Find where the given text appears and provide that cell's center as [x, y] coordinate. 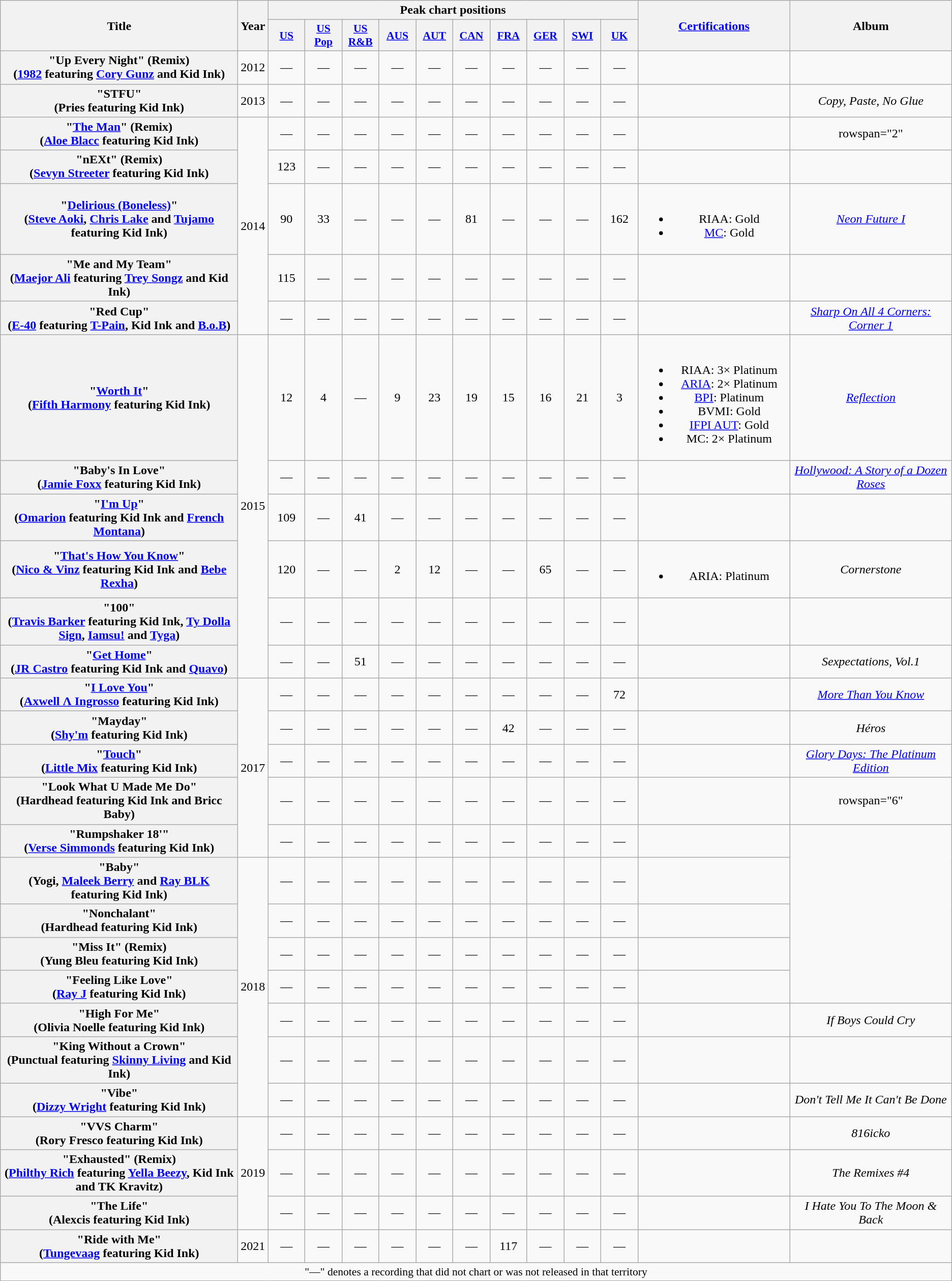
2019 [253, 1173]
"nEXt" (Remix)(Sevyn Streeter featuring Kid Ink) [119, 167]
"High For Me"(Olivia Noelle featuring Kid Ink) [119, 1020]
51 [360, 661]
USR&B [360, 36]
Title [119, 25]
9 [398, 397]
Cornerstone [871, 570]
Reflection [871, 397]
2013 [253, 101]
"That's How You Know"(Nico & Vinz featuring Kid Ink and Bebe Rexha) [119, 570]
"I Love You"(Axwell Λ Ingrosso featuring Kid Ink) [119, 695]
Hollywood: A Story of a Dozen Roses [871, 477]
CAN [472, 36]
19 [472, 397]
"I'm Up"(Omarion featuring Kid Ink and French Montana) [119, 517]
81 [472, 219]
2015 [253, 506]
117 [509, 1246]
"King Without a Crown"(Punctual featuring Skinny Living and Kid Ink) [119, 1060]
"Me and My Team"(Maejor Ali featuring Trey Songz and Kid Ink) [119, 278]
RIAA: GoldMC: Gold [714, 219]
"—" denotes a recording that did not chart or was not released in that territory [476, 1272]
RIAA: 3× PlatinumARIA: 2× PlatinumBPI: PlatinumBVMI: GoldIFPI AUT: GoldMC: 2× Platinum [714, 397]
2018 [253, 987]
SWI [583, 36]
"Mayday"(Shy'm featuring Kid Ink) [119, 727]
Don't Tell Me It Can't Be Done [871, 1100]
"Touch"(Little Mix featuring Kid Ink) [119, 761]
816icko [871, 1132]
"Get Home"(JR Castro featuring Kid Ink and Quavo) [119, 661]
90 [287, 219]
"Rumpshaker 18'"(Verse Simmonds featuring Kid Ink) [119, 840]
2014 [253, 226]
"Baby"(Yogi, Maleek Berry and Ray BLK featuring Kid Ink) [119, 881]
rowspan="2" [871, 133]
3 [619, 397]
rowspan="6" [871, 801]
"Baby's In Love"(Jamie Foxx featuring Kid Ink) [119, 477]
123 [287, 167]
UK [619, 36]
AUS [398, 36]
"The Man" (Remix)(Aloe Blacc featuring Kid Ink) [119, 133]
US [287, 36]
"VVS Charm"(Rory Fresco featuring Kid Ink) [119, 1132]
"Exhausted" (Remix)(Philthy Rich featuring Yella Beezy, Kid Ink and TK Kravitz) [119, 1173]
Sharp On All 4 Corners: Corner 1 [871, 317]
42 [509, 727]
2021 [253, 1246]
Certifications [714, 25]
72 [619, 695]
FRA [509, 36]
23 [434, 397]
115 [287, 278]
120 [287, 570]
65 [545, 570]
If Boys Could Cry [871, 1020]
"Miss It" (Remix)(Yung Bleu featuring Kid Ink) [119, 953]
2017 [253, 768]
"100"(Travis Barker featuring Kid Ink, Ty Dolla Sign, Iamsu! and Tyga) [119, 622]
USPop [323, 36]
The Remixes #4 [871, 1173]
Glory Days: The Platinum Edition [871, 761]
"Nonchalant"(Hardhead featuring Kid Ink) [119, 921]
"Vibe"(Dizzy Wright featuring Kid Ink) [119, 1100]
Neon Future I [871, 219]
162 [619, 219]
Year [253, 25]
15 [509, 397]
"Up Every Night" (Remix)(1982 featuring Cory Gunz and Kid Ink) [119, 67]
2 [398, 570]
More Than You Know [871, 695]
Copy, Paste, No Glue [871, 101]
109 [287, 517]
"Delirious (Boneless)"(Steve Aoki, Chris Lake and Tujamo featuring Kid Ink) [119, 219]
"Worth It"(Fifth Harmony featuring Kid Ink) [119, 397]
Héros [871, 727]
"STFU"(Pries featuring Kid Ink) [119, 101]
"Feeling Like Love"(Ray J featuring Kid Ink) [119, 987]
4 [323, 397]
"Look What U Made Me Do"(Hardhead featuring Kid Ink and Bricc Baby) [119, 801]
41 [360, 517]
21 [583, 397]
GER [545, 36]
Sexpectations, Vol.1 [871, 661]
2012 [253, 67]
"Red Cup"(E-40 featuring T-Pain, Kid Ink and B.o.B) [119, 317]
33 [323, 219]
ARIA: Platinum [714, 570]
"The Life"(Alexcis featuring Kid Ink) [119, 1213]
I Hate You To The Moon & Back [871, 1213]
"Ride with Me" (Tungevaag featuring Kid Ink) [119, 1246]
Peak chart positions [453, 10]
Album [871, 25]
16 [545, 397]
AUT [434, 36]
